Determine the [X, Y] coordinate at the center of the cell enclosing the given text.  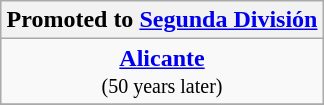
Promoted to Segunda División [162, 20]
Alicante(50 years later) [162, 72]
